Return (x, y) of the center of cell containing provided text 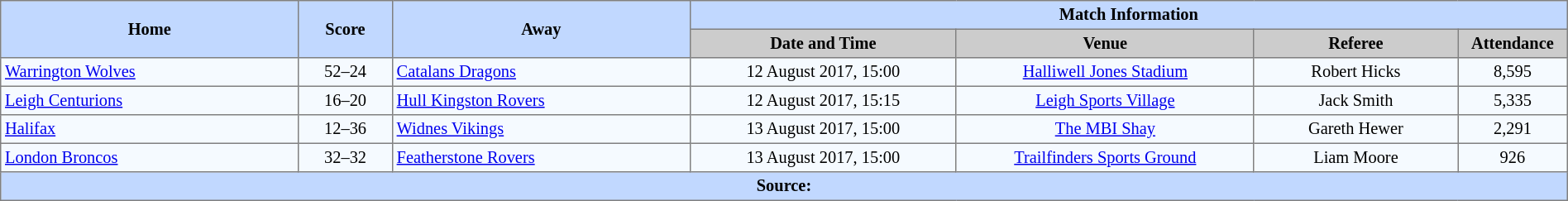
Leigh Sports Village (1105, 100)
Score (346, 30)
Halliwell Jones Stadium (1105, 72)
2,291 (1513, 129)
Warrington Wolves (150, 72)
Robert Hicks (1355, 72)
Date and Time (823, 43)
12 August 2017, 15:00 (823, 72)
London Broncos (150, 157)
Liam Moore (1355, 157)
Leigh Centurions (150, 100)
Venue (1105, 43)
32–32 (346, 157)
Trailfinders Sports Ground (1105, 157)
Home (150, 30)
12 August 2017, 15:15 (823, 100)
5,335 (1513, 100)
Halifax (150, 129)
Away (541, 30)
Hull Kingston Rovers (541, 100)
Gareth Hewer (1355, 129)
Jack Smith (1355, 100)
Referee (1355, 43)
52–24 (346, 72)
8,595 (1513, 72)
12–36 (346, 129)
Featherstone Rovers (541, 157)
Widnes Vikings (541, 129)
Source: (784, 186)
Catalans Dragons (541, 72)
Attendance (1513, 43)
Match Information (1128, 15)
926 (1513, 157)
The MBI Shay (1105, 129)
16–20 (346, 100)
